Provide the [X, Y] coordinate of the cell's center where the given text is located.  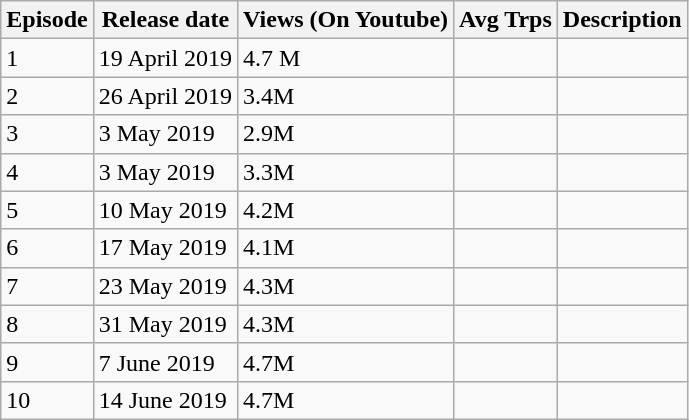
Release date [165, 20]
26 April 2019 [165, 96]
31 May 2019 [165, 324]
5 [47, 210]
7 June 2019 [165, 362]
8 [47, 324]
3.4M [346, 96]
6 [47, 248]
Description [622, 20]
4.2M [346, 210]
19 April 2019 [165, 58]
23 May 2019 [165, 286]
Avg Trps [506, 20]
14 June 2019 [165, 400]
2.9M [346, 134]
2 [47, 96]
Views (On Youtube) [346, 20]
1 [47, 58]
Episode [47, 20]
4.7 M [346, 58]
17 May 2019 [165, 248]
3.3M [346, 172]
4 [47, 172]
4.1M [346, 248]
7 [47, 286]
10 [47, 400]
10 May 2019 [165, 210]
9 [47, 362]
3 [47, 134]
